Pinpoint the cell where the given text exists, returning its [X, Y] midpoint coordinate. 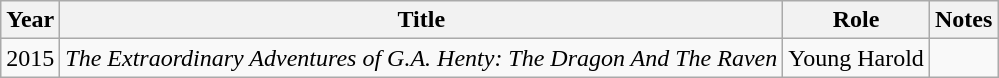
Role [856, 20]
Title [422, 20]
Year [30, 20]
2015 [30, 58]
Notes [963, 20]
The Extraordinary Adventures of G.A. Henty: The Dragon And The Raven [422, 58]
Young Harold [856, 58]
